Detect which cell encompasses the target text, then output its [X, Y] center coordinate. 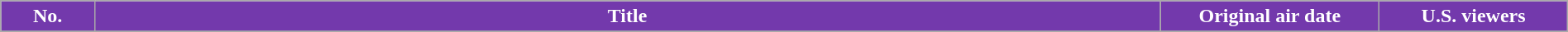
No. [48, 16]
Original air date [1270, 16]
Title [627, 16]
U.S. viewers [1474, 16]
